Return the (X, Y) coordinate for the center point of the cell that contains the specified text.  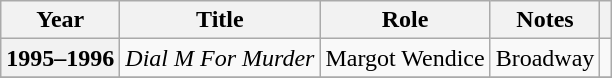
Notes (545, 20)
Dial M For Murder (220, 58)
Role (405, 20)
Margot Wendice (405, 58)
Title (220, 20)
Year (60, 20)
Broadway (545, 58)
1995–1996 (60, 58)
